Return [X, Y] of the center of cell containing provided text 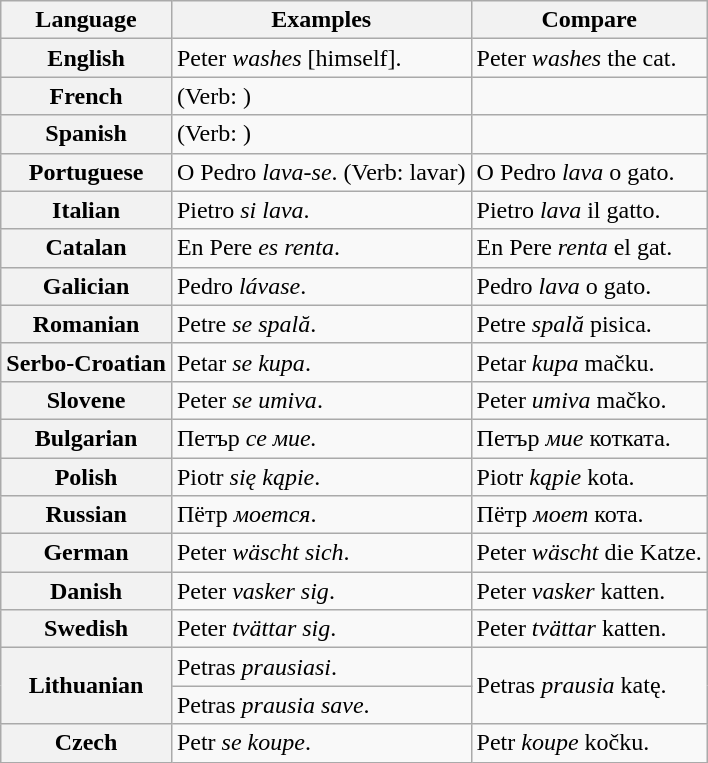
Peter vasker katten. [589, 591]
Peter vasker sig. [321, 591]
Language [86, 20]
German [86, 553]
Pietro lava il gatto. [589, 210]
Petre spală pisica. [589, 324]
Swedish [86, 629]
Pedro lava o gato. [589, 286]
Пётр моется. [321, 515]
Spanish [86, 134]
Examples [321, 20]
Petras prausia save. [321, 705]
Compare [589, 20]
O Pedro lava-se. (Verb: lavar) [321, 172]
Lithuanian [86, 686]
Peter wäscht die Katze. [589, 553]
Peter tvättar katten. [589, 629]
Catalan [86, 248]
O Pedro lava o gato. [589, 172]
Petar se kupa. [321, 362]
French [86, 96]
Petre se spală. [321, 324]
Petras prausiasi. [321, 667]
En Pere renta el gat. [589, 248]
Romanian [86, 324]
Pedro lávase. [321, 286]
Galician [86, 286]
Danish [86, 591]
Peter wäscht sich. [321, 553]
Petras prausia katę. [589, 686]
Петър се мие. [321, 438]
Пётр моет котa. [589, 515]
Piotr się kąpie. [321, 477]
Petar kupa mačku. [589, 362]
English [86, 58]
Petr se koupe. [321, 743]
En Pere es renta. [321, 248]
Polish [86, 477]
Peter washes the cat. [589, 58]
Piotr kąpie kota. [589, 477]
Serbo-Croatian [86, 362]
Italian [86, 210]
Peter se umiva. [321, 400]
Russian [86, 515]
Czech [86, 743]
Slovene [86, 400]
Peter umiva mačko. [589, 400]
Bulgarian [86, 438]
Peter washes [himself]. [321, 58]
Petr koupe kočku. [589, 743]
Pietro si lava. [321, 210]
Петър мие котката. [589, 438]
Portuguese [86, 172]
Peter tvättar sig. [321, 629]
